Pinpoint the cell where the given text exists, returning its [X, Y] midpoint coordinate. 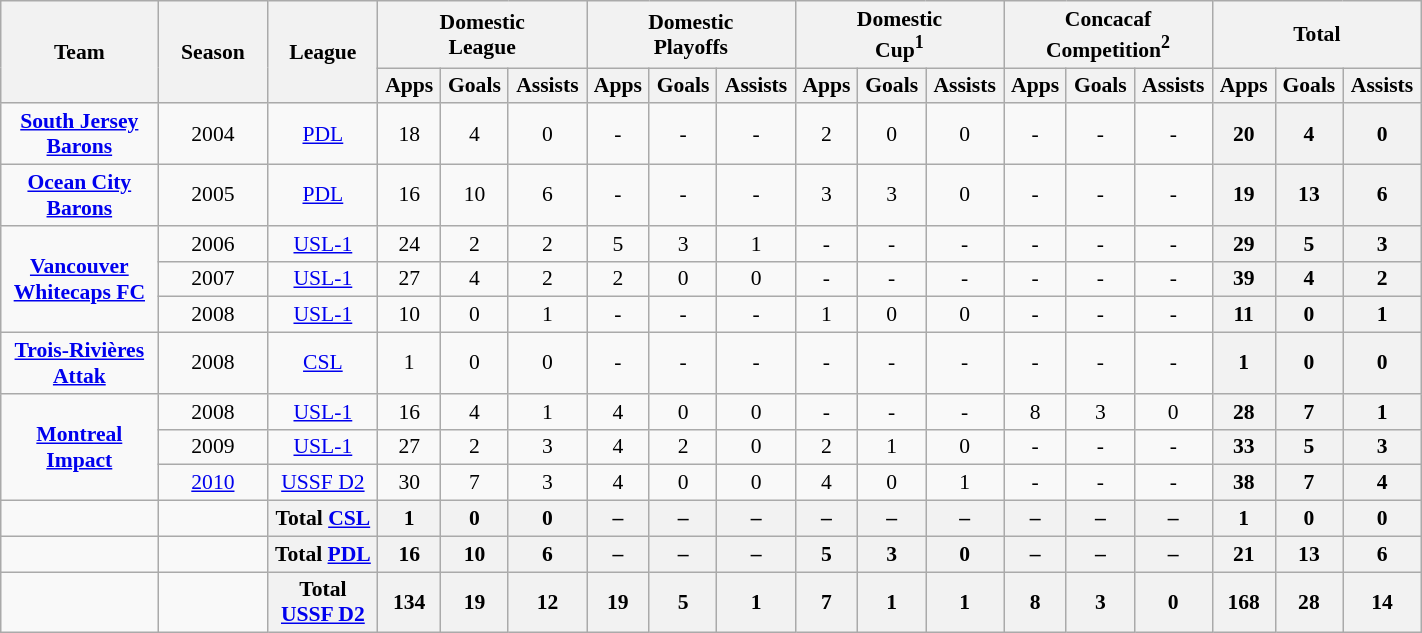
33 [1244, 447]
168 [1244, 602]
18 [410, 134]
30 [410, 483]
Trois-Rivières Attak [80, 364]
134 [410, 602]
21 [1244, 554]
League [323, 52]
DomesticCup1 [900, 34]
20 [1244, 134]
2007 [213, 279]
Total USSF D2 [323, 602]
DomesticLeague [482, 34]
Team [80, 52]
2009 [213, 447]
CSL [323, 364]
Total CSL [323, 519]
2004 [213, 134]
DomesticPlayoffs [690, 34]
14 [1382, 602]
2006 [213, 244]
ConcacafCompetition2 [1108, 34]
38 [1244, 483]
Total [1316, 34]
Ocean City Barons [80, 196]
12 [547, 602]
Montreal Impact [80, 448]
South Jersey Barons [80, 134]
11 [1244, 315]
39 [1244, 279]
Total PDL [323, 554]
2010 [213, 483]
Season [213, 52]
29 [1244, 244]
USSF D2 [323, 483]
Vancouver Whitecaps FC [80, 280]
24 [410, 244]
2005 [213, 196]
